From the cell containing the given text, extract its center point as (X, Y) coordinate. 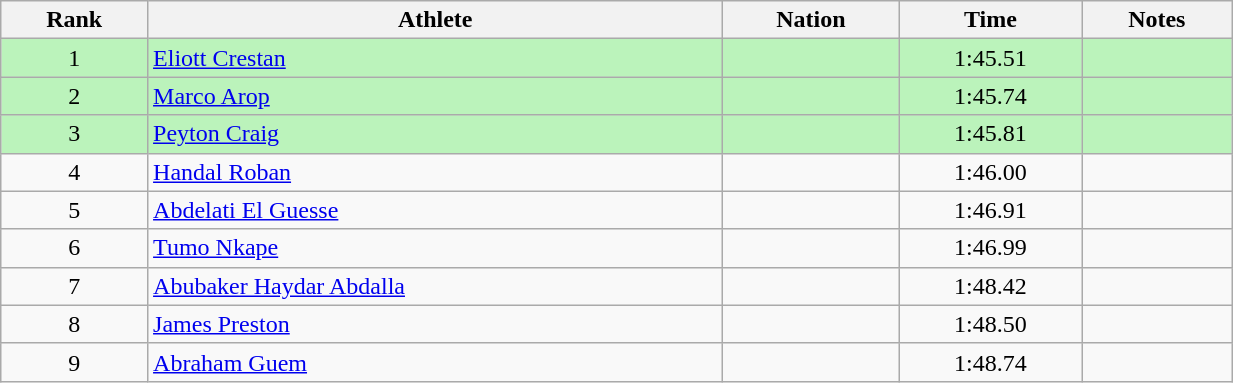
Athlete (436, 20)
Abdelati El Guesse (436, 210)
1:45.74 (990, 96)
1 (74, 58)
Abubaker Haydar Abdalla (436, 286)
8 (74, 324)
Eliott Crestan (436, 58)
1:48.42 (990, 286)
1:46.99 (990, 248)
Handal Roban (436, 172)
6 (74, 248)
Tumo Nkape (436, 248)
Notes (1157, 20)
7 (74, 286)
4 (74, 172)
1:46.00 (990, 172)
3 (74, 134)
9 (74, 362)
Nation (811, 20)
1:48.50 (990, 324)
1:45.81 (990, 134)
Peyton Craig (436, 134)
1:48.74 (990, 362)
1:45.51 (990, 58)
5 (74, 210)
Rank (74, 20)
2 (74, 96)
Time (990, 20)
James Preston (436, 324)
Marco Arop (436, 96)
Abraham Guem (436, 362)
1:46.91 (990, 210)
